Provide the (X, Y) coordinate of the cell's center where the given text is located.  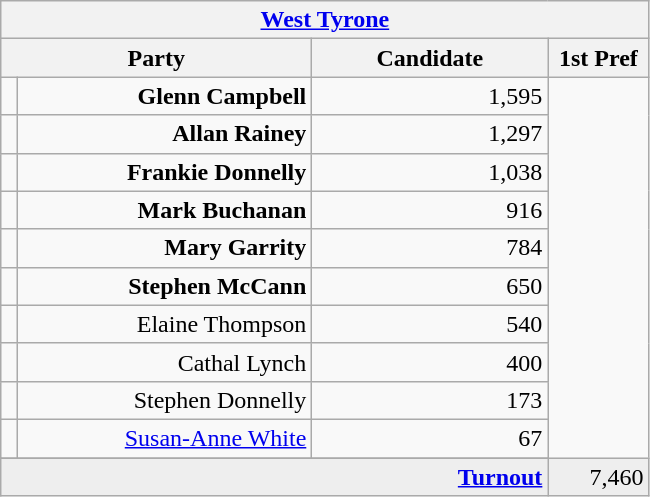
Party (156, 58)
Stephen McCann (165, 286)
67 (430, 438)
West Tyrone (325, 20)
650 (430, 286)
Frankie Donnelly (165, 172)
1st Pref (598, 58)
Cathal Lynch (165, 362)
916 (430, 210)
784 (430, 248)
Candidate (430, 58)
1,595 (430, 96)
Allan Rainey (165, 134)
1,038 (430, 172)
7,460 (598, 477)
173 (430, 400)
Mark Buchanan (165, 210)
400 (430, 362)
Stephen Donnelly (165, 400)
Susan-Anne White (165, 438)
Turnout (274, 477)
1,297 (430, 134)
Mary Garrity (165, 248)
540 (430, 324)
Elaine Thompson (165, 324)
Glenn Campbell (165, 96)
